Return [x, y] of the center of cell containing provided text 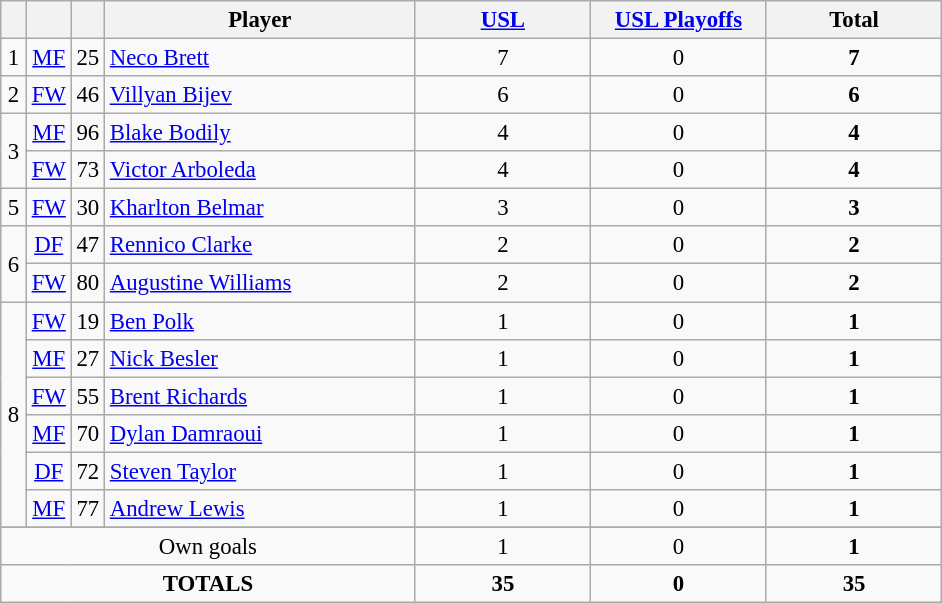
Dylan Damraoui [260, 433]
Andrew Lewis [260, 509]
27 [88, 358]
TOTALS [208, 584]
Kharlton Belmar [260, 208]
Own goals [208, 546]
77 [88, 509]
Brent Richards [260, 396]
USL Playoffs [679, 20]
Steven Taylor [260, 471]
8 [14, 415]
USL [503, 20]
73 [88, 170]
Ben Polk [260, 321]
46 [88, 95]
Player [260, 20]
47 [88, 245]
Villyan Bijev [260, 95]
Augustine Williams [260, 283]
5 [14, 208]
Nick Besler [260, 358]
80 [88, 283]
70 [88, 433]
30 [88, 208]
Blake Bodily [260, 133]
Neco Brett [260, 58]
Total [854, 20]
Victor Arboleda [260, 170]
55 [88, 396]
96 [88, 133]
Rennico Clarke [260, 245]
72 [88, 471]
19 [88, 321]
25 [88, 58]
